Return (x, y) of the center of cell containing provided text 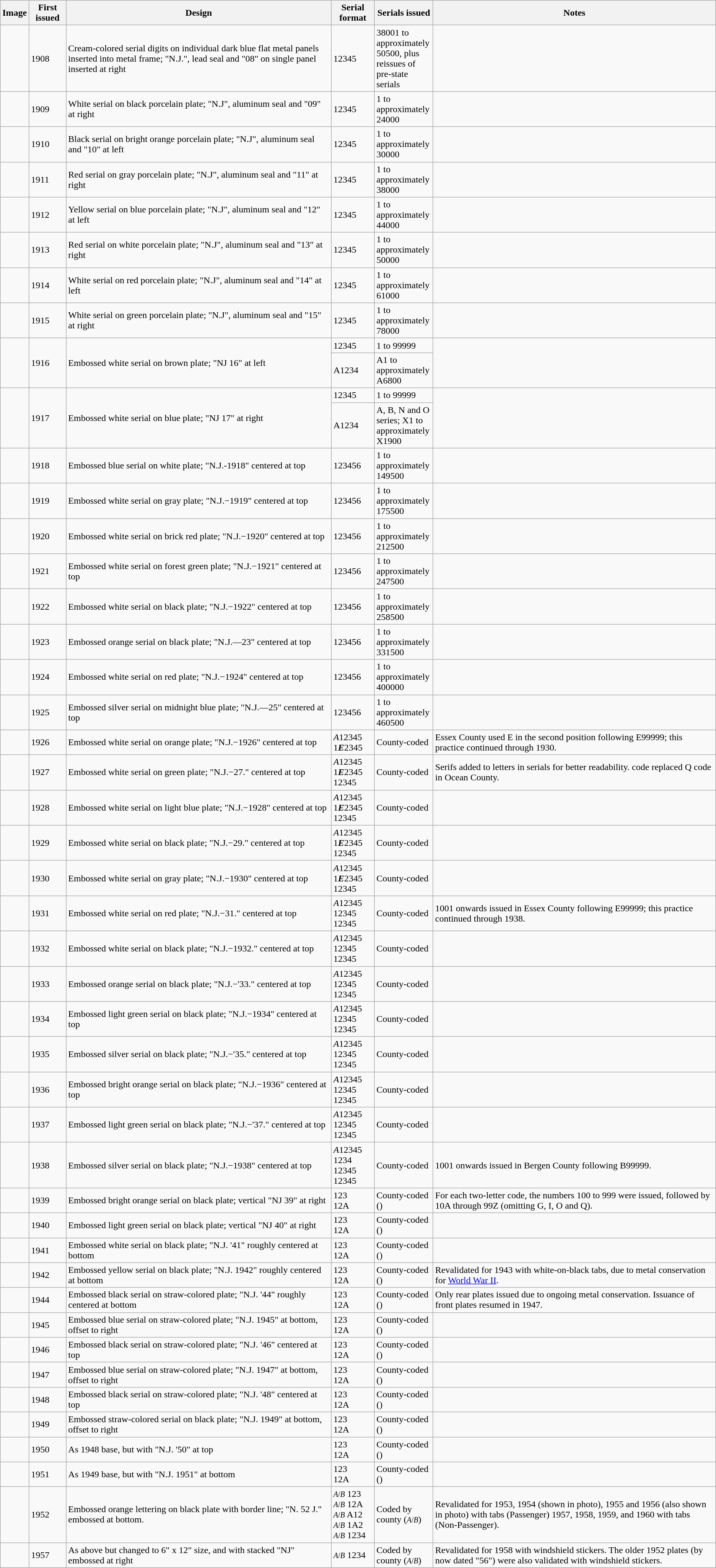
1908 (47, 58)
As above but changed to 6" x 12" size, and with stacked "NJ" embossed at right (199, 1555)
1920 (47, 536)
1912 (47, 215)
Embossed white serial on blue plate; "NJ 17" at right (199, 418)
1914 (47, 285)
Red serial on gray porcelain plate; "N.J", aluminum seal and "11" at right (199, 179)
1933 (47, 984)
Embossed bright orange serial on black plate; vertical "NJ 39" at right (199, 1200)
White serial on green porcelain plate; "N.J", aluminum seal and "15" at right (199, 320)
38001 to approximately 50500, plus reissues of pre-state serials (404, 58)
1951 (47, 1474)
Embossed bright orange serial on black plate; "N.J.−1936" centered at top (199, 1090)
1927 (47, 772)
Embossed straw-colored serial on black plate; "N.J. 1949" at bottom, offset to right (199, 1424)
Embossed white serial on brick red plate; "N.J.−1920" centered at top (199, 536)
1 to approximately 30000 (404, 144)
1935 (47, 1054)
As 1949 base, but with "N.J. 1951" at bottom (199, 1474)
1 to approximately 400000 (404, 677)
Embossed white serial on brown plate; "NJ 16" at left (199, 363)
Notes (574, 13)
Embossed white serial on black plate; "N.J.−29." centered at top (199, 843)
1 to approximately 50000 (404, 250)
1944 (47, 1300)
Image (15, 13)
Revalidated for 1943 with white-on-black tabs, due to metal conservation for World War II. (574, 1275)
Embossed white serial on red plate; "N.J.−1924" centered at top (199, 677)
1941 (47, 1250)
For each two-letter code, the numbers 100 to 999 were issued, followed by 10A through 99Z (omitting G, I, O and Q). (574, 1200)
1949 (47, 1424)
1917 (47, 418)
1919 (47, 501)
Embossed silver serial on midnight blue plate; "N.J.—25" centered at top (199, 712)
Embossed orange serial on black plate; "N.J.—23" centered at top (199, 642)
1915 (47, 320)
Embossed light green serial on black plate; vertical "NJ 40" at right (199, 1225)
Embossed white serial on orange plate; "N.J.−1926" centered at top (199, 742)
1929 (47, 843)
Serifs added to letters in serials for better readability. code replaced Q code in Ocean County. (574, 772)
Embossed light green serial on black plate; "N.J.−1934" centered at top (199, 1019)
Embossed white serial on red plate; "N.J.−31." centered at top (199, 913)
Embossed blue serial on straw-colored plate; "N.J. 1947" at bottom, offset to right (199, 1375)
1940 (47, 1225)
Serial format (353, 13)
1911 (47, 179)
1937 (47, 1125)
Embossed white serial on black plate; "N.J.−1922" centered at top (199, 607)
Embossed silver serial on black plate; "N.J.−'35." centered at top (199, 1054)
1 to approximately 331500 (404, 642)
1926 (47, 742)
A1 to approximately A6800 (404, 370)
1934 (47, 1019)
A1234512341234512345 (353, 1165)
1924 (47, 677)
A/B 123A/B 12AA/B A12A/B 1A2A/B 1234 (353, 1515)
1945 (47, 1325)
1939 (47, 1200)
1921 (47, 571)
1947 (47, 1375)
1950 (47, 1449)
1922 (47, 607)
Essex County used E in the second position following E99999; this practice continued through 1930. (574, 742)
Embossed orange serial on black plate; "N.J.−'33." centered at top (199, 984)
1001 onwards issued in Essex County following E99999; this practice continued through 1938. (574, 913)
1918 (47, 466)
1 to approximately 460500 (404, 712)
A123451E2345 (353, 742)
1930 (47, 878)
Embossed white serial on gray plate; "N.J.−1919" centered at top (199, 501)
1957 (47, 1555)
1952 (47, 1515)
As 1948 base, but with "N.J. '50" at top (199, 1449)
Embossed yellow serial on black plate; "N.J. 1942" roughly centered at bottom (199, 1275)
Embossed blue serial on straw-colored plate; "N.J. 1945" at bottom, offset to right (199, 1325)
1 to approximately 44000 (404, 215)
Serials issued (404, 13)
1 to approximately 149500 (404, 466)
1948 (47, 1399)
1936 (47, 1090)
Embossed blue serial on white plate; "N.J.-1918" centered at top (199, 466)
1 to approximately 212500 (404, 536)
White serial on red porcelain plate; "N.J", aluminum seal and "14" at left (199, 285)
1931 (47, 913)
Design (199, 13)
Embossed white serial on light blue plate; "N.J.−1928" centered at top (199, 808)
A, B, N and O series; X1 to approximately X1900 (404, 426)
Embossed white serial on black plate; "N.J. '41" roughly centered at bottom (199, 1250)
Embossed silver serial on black plate; "N.J.−1938" centered at top (199, 1165)
1916 (47, 363)
First issued (47, 13)
1 to approximately 175500 (404, 501)
1 to approximately 24000 (404, 109)
1938 (47, 1165)
Red serial on white porcelain plate; "N.J", aluminum seal and "13" at right (199, 250)
1001 onwards issued in Bergen County following B99999. (574, 1165)
1 to approximately 258500 (404, 607)
Embossed white serial on gray plate; "N.J.−1930" centered at top (199, 878)
Embossed light green serial on black plate; "N.J.−'37." centered at top (199, 1125)
1932 (47, 948)
Embossed black serial on straw-colored plate; "N.J. '46" centered at top (199, 1349)
1923 (47, 642)
Embossed black serial on straw-colored plate; "N.J. '48" centered at top (199, 1399)
White serial on black porcelain plate; "N.J", aluminum seal and "09" at right (199, 109)
1 to approximately 38000 (404, 179)
Revalidated for 1958 with windshield stickers. The older 1952 plates (by now dated "56") were also validated with windshield stickers. (574, 1555)
1942 (47, 1275)
1928 (47, 808)
Only rear plates issued due to ongoing metal conservation. Issuance of front plates resumed in 1947. (574, 1300)
1 to approximately 78000 (404, 320)
1 to approximately 247500 (404, 571)
1925 (47, 712)
Embossed white serial on black plate; "N.J.−1932." centered at top (199, 948)
A/B 1234 (353, 1555)
Yellow serial on blue porcelain plate; "N.J", aluminum seal and "12" at left (199, 215)
Embossed orange lettering on black plate with border line; "N. 52 J." embossed at bottom. (199, 1515)
1910 (47, 144)
1946 (47, 1349)
1 to approximately 61000 (404, 285)
1909 (47, 109)
Embossed black serial on straw-colored plate; "N.J. '44" roughly centered at bottom (199, 1300)
1913 (47, 250)
Black serial on bright orange porcelain plate; "N.J", aluminum seal and "10" at left (199, 144)
Embossed white serial on green plate; "N.J.−27." centered at top (199, 772)
Embossed white serial on forest green plate; "N.J.−1921" centered at top (199, 571)
